Identify which cell holds the provided text, then report its [X, Y] central coordinate. 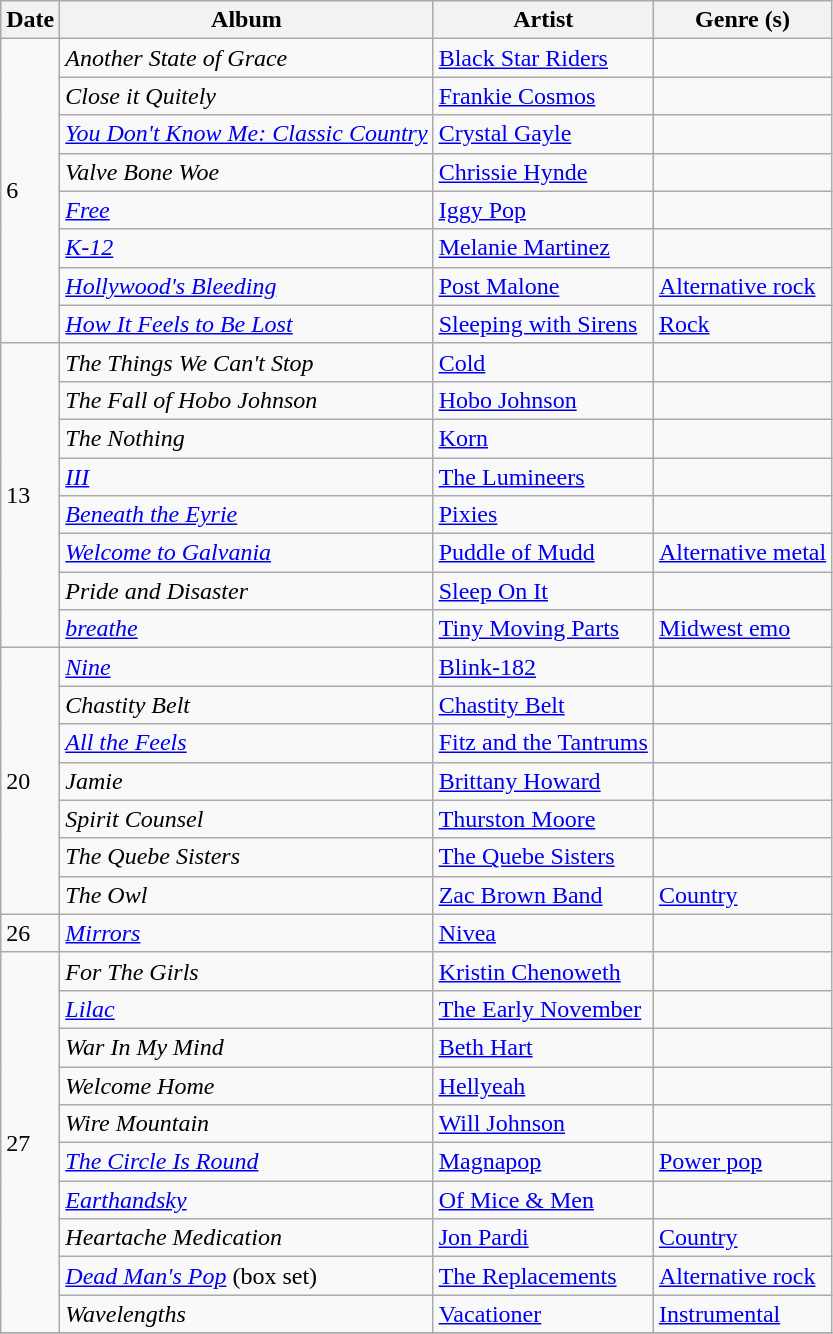
All the Feels [246, 743]
Genre (s) [742, 20]
Korn [543, 438]
Beneath the Eyrie [246, 515]
War In My Mind [246, 1047]
Free [246, 210]
6 [30, 191]
The Nothing [246, 438]
Black Star Riders [543, 58]
Kristin Chenoweth [543, 971]
For The Girls [246, 971]
Of Mice & Men [543, 1200]
You Don't Know Me: Classic Country [246, 134]
How It Feels to Be Lost [246, 324]
Post Malone [543, 286]
breathe [246, 629]
Fitz and the Tantrums [543, 743]
Jon Pardi [543, 1238]
Sleep On It [543, 591]
27 [30, 1142]
Wire Mountain [246, 1124]
Puddle of Mudd [543, 553]
The Early November [543, 1009]
Another State of Grace [246, 58]
Pride and Disaster [246, 591]
The Things We Can't Stop [246, 362]
Lilac [246, 1009]
Date [30, 20]
Rock [742, 324]
Hellyeah [543, 1085]
Tiny Moving Parts [543, 629]
Brittany Howard [543, 781]
Welcome to Galvania [246, 553]
26 [30, 933]
The Lumineers [543, 477]
Zac Brown Band [543, 895]
Nine [246, 667]
Heartache Medication [246, 1238]
Mirrors [246, 933]
Thurston Moore [543, 819]
Welcome Home [246, 1085]
Frankie Cosmos [543, 96]
Melanie Martinez [543, 248]
Iggy Pop [543, 210]
Nivea [543, 933]
Power pop [742, 1162]
Chrissie Hynde [543, 172]
Hollywood's Bleeding [246, 286]
The Fall of Hobo Johnson [246, 400]
Vacationer [543, 1314]
Artist [543, 20]
13 [30, 495]
Midwest emo [742, 629]
Instrumental [742, 1314]
Close it Quitely [246, 96]
Magnapop [543, 1162]
Wavelengths [246, 1314]
Beth Hart [543, 1047]
Hobo Johnson [543, 400]
Sleeping with Sirens [543, 324]
The Owl [246, 895]
Crystal Gayle [543, 134]
Cold [543, 362]
20 [30, 781]
Will Johnson [543, 1124]
III [246, 477]
Jamie [246, 781]
Spirit Counsel [246, 819]
The Circle Is Round [246, 1162]
Album [246, 20]
Earthandsky [246, 1200]
K-12 [246, 248]
Valve Bone Woe [246, 172]
Blink-182 [543, 667]
Alternative metal [742, 553]
The Replacements [543, 1276]
Dead Man's Pop (box set) [246, 1276]
Pixies [543, 515]
